Pinpoint the cell where the given text exists, returning its (X, Y) midpoint coordinate. 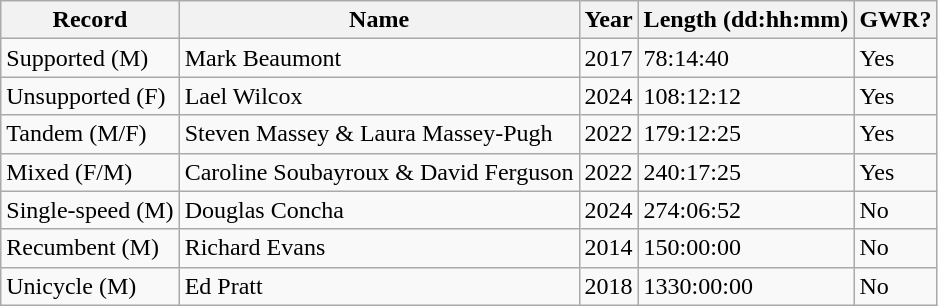
150:00:00 (746, 248)
274:06:52 (746, 210)
Record (90, 20)
2018 (608, 286)
2017 (608, 58)
Douglas Concha (379, 210)
Name (379, 20)
Lael Wilcox (379, 96)
Recumbent (M) (90, 248)
Supported (M) (90, 58)
Steven Massey & Laura Massey-Pugh (379, 134)
78:14:40 (746, 58)
GWR? (896, 20)
Unsupported (F) (90, 96)
179:12:25 (746, 134)
Caroline Soubayroux & David Ferguson (379, 172)
Single-speed (M) (90, 210)
1330:00:00 (746, 286)
Tandem (M/F) (90, 134)
Year (608, 20)
Mark Beaumont (379, 58)
108:12:12 (746, 96)
Ed Pratt (379, 286)
Mixed (F/M) (90, 172)
Richard Evans (379, 248)
Length (dd:hh:mm) (746, 20)
240:17:25 (746, 172)
Unicycle (M) (90, 286)
2014 (608, 248)
